From the cell containing the given text, extract its center point as [x, y] coordinate. 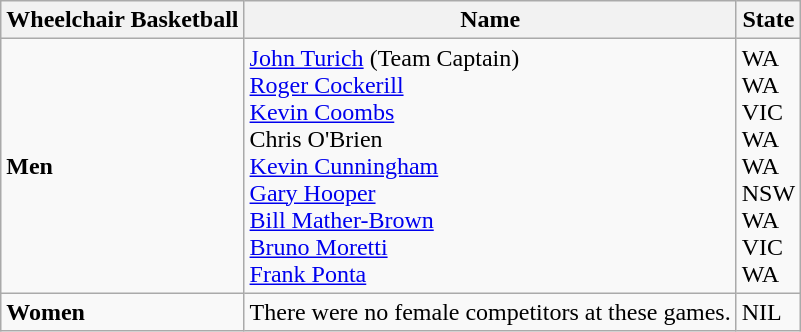
WAWAVICWAWANSWWAVICWA [768, 166]
Women [122, 312]
John Turich (Team Captain)Roger CockerillKevin CoombsChris O'BrienKevin CunninghamGary HooperBill Mather-BrownBruno MorettiFrank Ponta [490, 166]
Name [490, 20]
NIL [768, 312]
State [768, 20]
Men [122, 166]
There were no female competitors at these games. [490, 312]
Wheelchair Basketball [122, 20]
